Locate the cell with the specified text and output its (x, y) center coordinate. 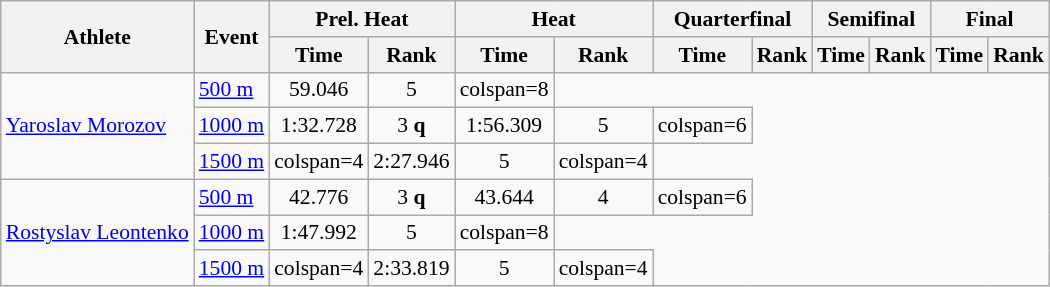
Semifinal (871, 19)
Quarterfinal (733, 19)
Prel. Heat (362, 19)
43.644 (504, 197)
Heat (554, 19)
Final (989, 19)
1:32.728 (318, 126)
Event (232, 36)
2:33.819 (411, 269)
4 (604, 197)
2:27.946 (411, 162)
1:56.309 (504, 126)
42.776 (318, 197)
Rostyslav Leontenko (98, 232)
1:47.992 (318, 233)
59.046 (318, 90)
Yaroslav Morozov (98, 126)
Athlete (98, 36)
